Detect which cell encompasses the target text, then output its (X, Y) center coordinate. 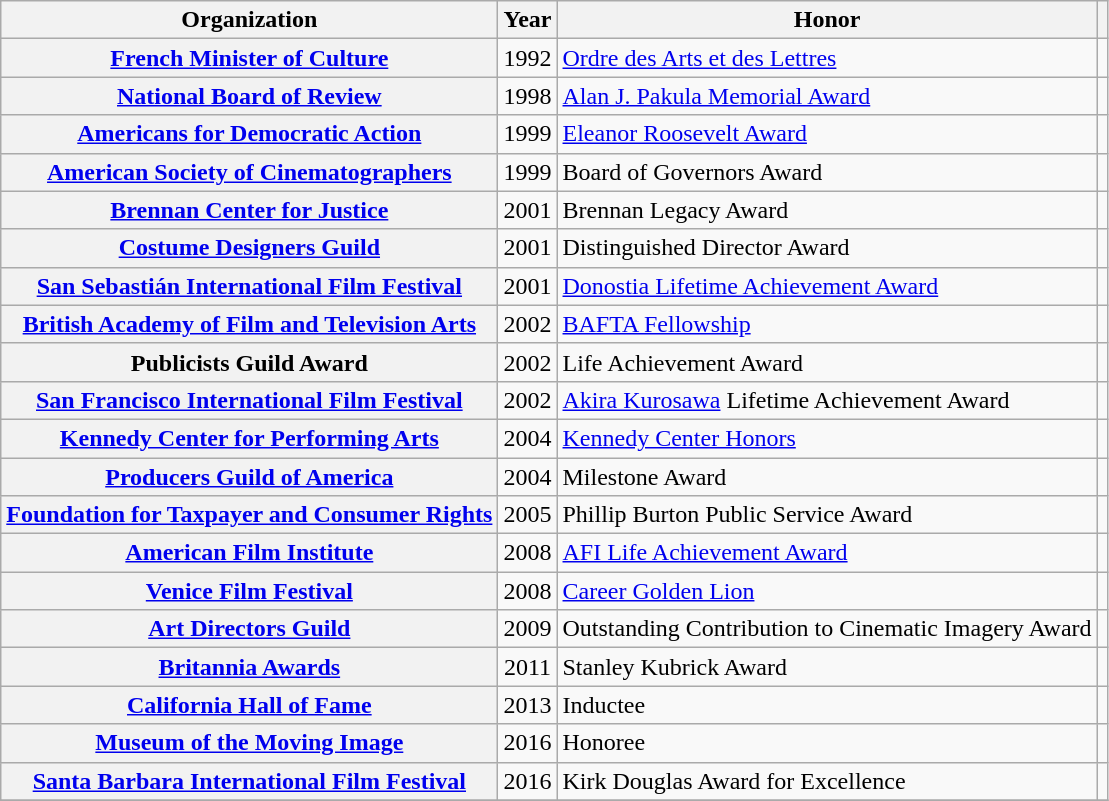
Brennan Legacy Award (827, 210)
Distinguished Director Award (827, 248)
Producers Guild of America (250, 477)
Brennan Center for Justice (250, 210)
Americans for Democratic Action (250, 134)
San Sebastián International Film Festival (250, 286)
Alan J. Pakula Memorial Award (827, 96)
British Academy of Film and Television Arts (250, 324)
Art Directors Guild (250, 629)
Milestone Award (827, 477)
California Hall of Fame (250, 705)
Board of Governors Award (827, 172)
Akira Kurosawa Lifetime Achievement Award (827, 400)
Donostia Lifetime Achievement Award (827, 286)
BAFTA Fellowship (827, 324)
San Francisco International Film Festival (250, 400)
Stanley Kubrick Award (827, 667)
Venice Film Festival (250, 591)
2013 (528, 705)
Inductee (827, 705)
Kirk Douglas Award for Excellence (827, 781)
2009 (528, 629)
French Minister of Culture (250, 58)
AFI Life Achievement Award (827, 553)
Publicists Guild Award (250, 362)
Life Achievement Award (827, 362)
Phillip Burton Public Service Award (827, 515)
Costume Designers Guild (250, 248)
Honor (827, 20)
Foundation for Taxpayer and Consumer Rights (250, 515)
Kennedy Center for Performing Arts (250, 438)
2011 (528, 667)
Year (528, 20)
1992 (528, 58)
Honoree (827, 743)
National Board of Review (250, 96)
American Film Institute (250, 553)
Ordre des Arts et des Lettres (827, 58)
Career Golden Lion (827, 591)
Outstanding Contribution to Cinematic Imagery Award (827, 629)
Organization (250, 20)
Kennedy Center Honors (827, 438)
Eleanor Roosevelt Award (827, 134)
American Society of Cinematographers (250, 172)
2005 (528, 515)
Santa Barbara International Film Festival (250, 781)
Britannia Awards (250, 667)
1998 (528, 96)
Museum of the Moving Image (250, 743)
